Return the (x, y) coordinate for the center point of the cell that contains the specified text.  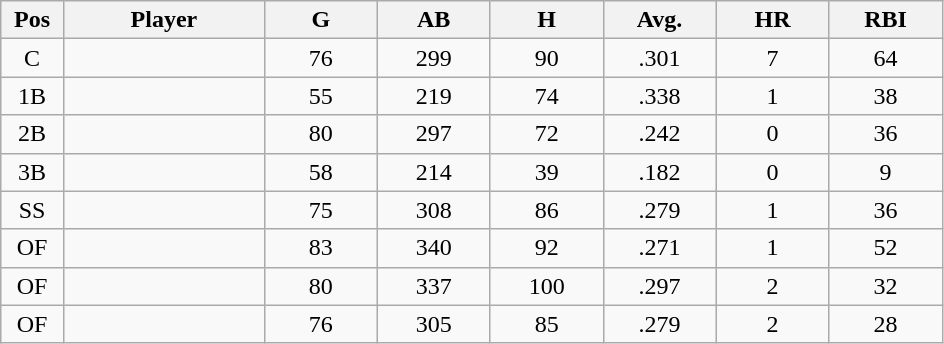
Avg. (660, 20)
100 (546, 286)
297 (434, 134)
85 (546, 324)
9 (886, 172)
86 (546, 210)
.297 (660, 286)
3B (32, 172)
H (546, 20)
340 (434, 248)
2B (32, 134)
Pos (32, 20)
39 (546, 172)
SS (32, 210)
AB (434, 20)
32 (886, 286)
1B (32, 96)
64 (886, 58)
38 (886, 96)
214 (434, 172)
337 (434, 286)
.242 (660, 134)
.301 (660, 58)
58 (320, 172)
83 (320, 248)
52 (886, 248)
299 (434, 58)
75 (320, 210)
.182 (660, 172)
72 (546, 134)
28 (886, 324)
.271 (660, 248)
219 (434, 96)
90 (546, 58)
308 (434, 210)
55 (320, 96)
RBI (886, 20)
74 (546, 96)
Player (164, 20)
7 (772, 58)
.338 (660, 96)
92 (546, 248)
G (320, 20)
305 (434, 324)
C (32, 58)
HR (772, 20)
